From the cell containing the given text, extract its center point as (X, Y) coordinate. 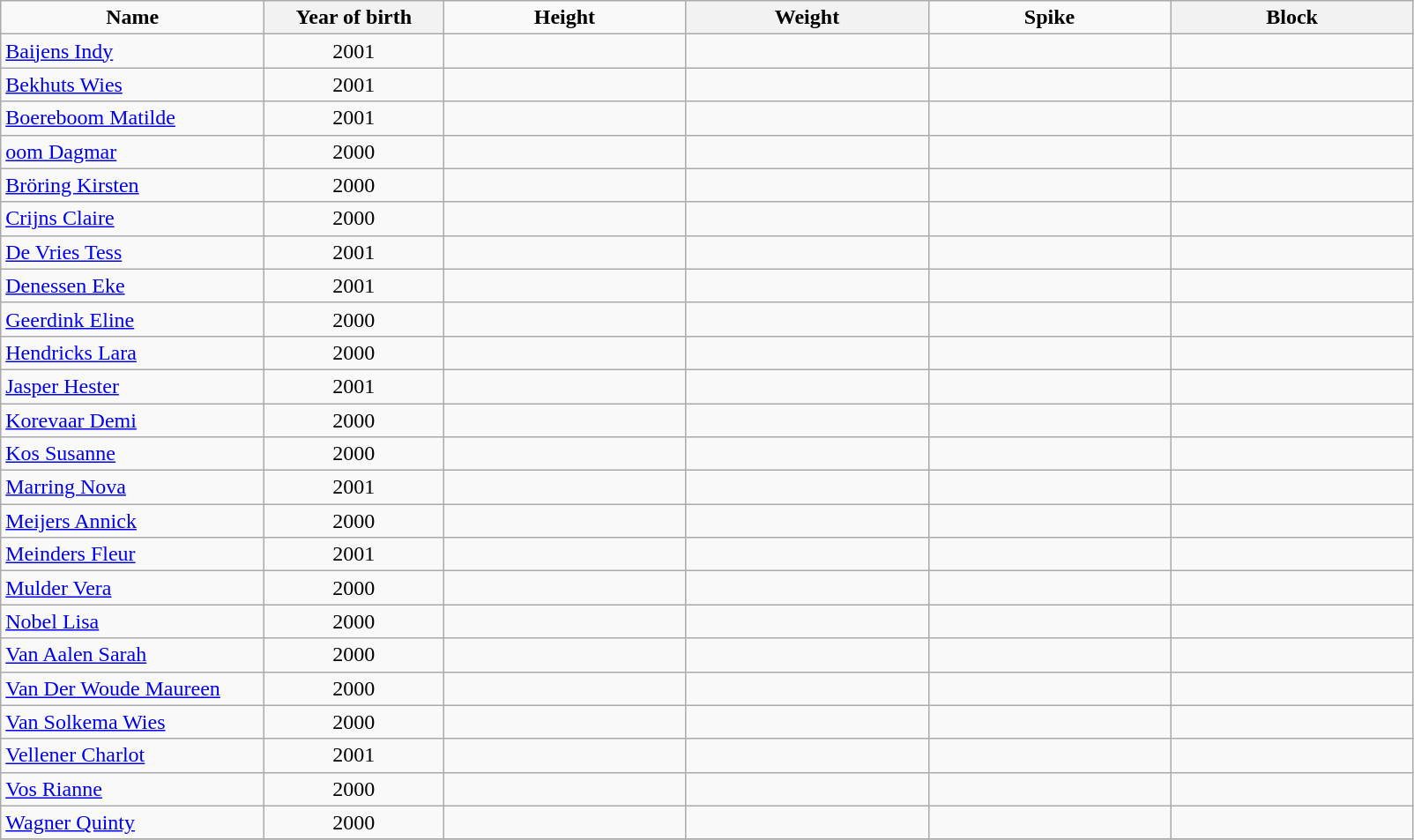
Van Der Woude Maureen (132, 688)
Van Solkema Wies (132, 722)
Van Aalen Sarah (132, 655)
Mulder Vera (132, 588)
Height (564, 18)
Hendricks Lara (132, 353)
Boereboom Matilde (132, 118)
Block (1292, 18)
Meijers Annick (132, 521)
Weight (807, 18)
Kos Susanne (132, 454)
Spike (1049, 18)
Year of birth (354, 18)
Name (132, 18)
Meinders Fleur (132, 554)
Denessen Eke (132, 286)
Bröring Kirsten (132, 185)
Baijens Indy (132, 51)
Vos Rianne (132, 789)
Geerdink Eline (132, 319)
Crijns Claire (132, 219)
Korevaar Demi (132, 420)
Jasper Hester (132, 386)
Wagner Quinty (132, 822)
Vellener Charlot (132, 755)
De Vries Tess (132, 252)
Bekhuts Wies (132, 85)
Nobel Lisa (132, 621)
Marring Nova (132, 487)
oom Dagmar (132, 152)
